Determine the [x, y] coordinate at the center of the cell enclosing the given text.  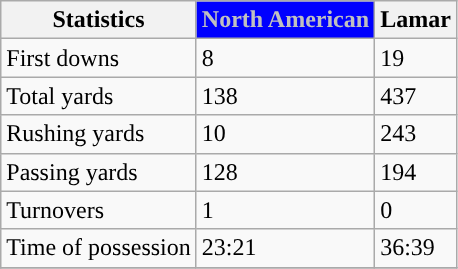
Time of possession [99, 248]
437 [416, 96]
10 [285, 134]
Total yards [99, 96]
8 [285, 58]
0 [416, 210]
1 [285, 210]
128 [285, 172]
Statistics [99, 20]
243 [416, 134]
36:39 [416, 248]
23:21 [285, 248]
First downs [99, 58]
19 [416, 58]
Lamar [416, 20]
194 [416, 172]
138 [285, 96]
Rushing yards [99, 134]
Passing yards [99, 172]
Turnovers [99, 210]
North American [285, 20]
